Search for the cell housing the specified text and yield its (X, Y) center coordinate. 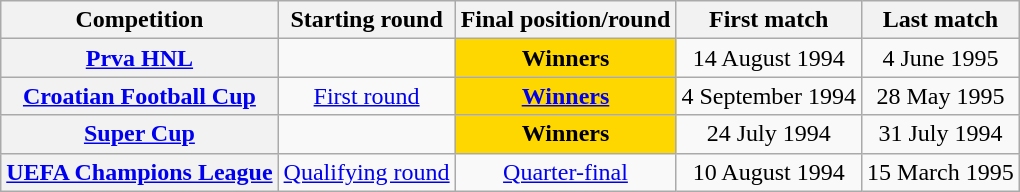
14 August 1994 (769, 58)
Starting round (366, 20)
Croatian Football Cup (140, 96)
4 September 1994 (769, 96)
10 August 1994 (769, 172)
28 May 1995 (941, 96)
Qualifying round (366, 172)
Final position/round (566, 20)
24 July 1994 (769, 134)
Quarter-final (566, 172)
Last match (941, 20)
Competition (140, 20)
15 March 1995 (941, 172)
4 June 1995 (941, 58)
Super Cup (140, 134)
31 July 1994 (941, 134)
Prva HNL (140, 58)
First round (366, 96)
First match (769, 20)
UEFA Champions League (140, 172)
